Search for the cell housing the specified text and yield its (X, Y) center coordinate. 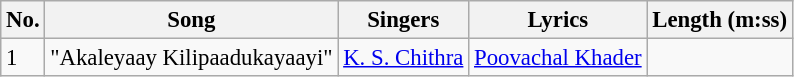
Song (192, 20)
Singers (404, 20)
1 (23, 58)
Lyrics (558, 20)
No. (23, 20)
"Akaleyaay Kilipaadukayaayi" (192, 58)
Length (m:ss) (720, 20)
Poovachal Khader (558, 58)
K. S. Chithra (404, 58)
